Provide the (X, Y) coordinate of the cell's center where the given text is located.  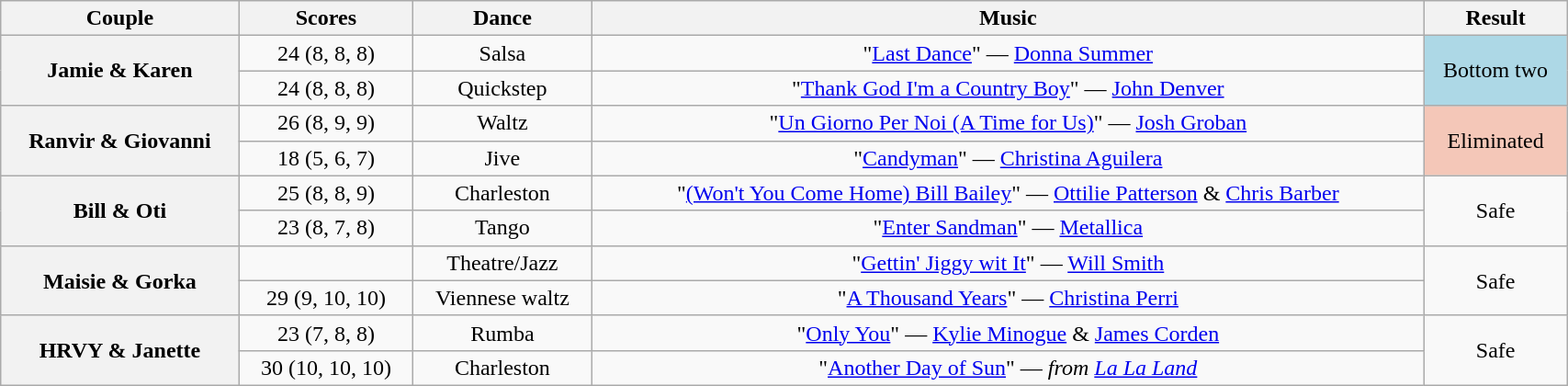
Music (1009, 18)
Jive (502, 158)
Maisie & Gorka (119, 280)
"Un Giorno Per Noi (A Time for Us)" — Josh Groban (1009, 123)
"A Thousand Years" — Christina Perri (1009, 298)
29 (9, 10, 10) (326, 298)
Dance (502, 18)
Couple (119, 18)
Scores (326, 18)
Ranvir & Giovanni (119, 141)
Tango (502, 228)
23 (7, 8, 8) (326, 333)
Rumba (502, 333)
23 (8, 7, 8) (326, 228)
"Enter Sandman" — Metallica (1009, 228)
Quickstep (502, 88)
"Another Day of Sun" — from La La Land (1009, 368)
18 (5, 6, 7) (326, 158)
Waltz (502, 123)
Result (1495, 18)
26 (8, 9, 9) (326, 123)
HRVY & Janette (119, 350)
"Only You" — Kylie Minogue & James Corden (1009, 333)
30 (10, 10, 10) (326, 368)
Viennese waltz (502, 298)
Bottom two (1495, 71)
Theatre/Jazz (502, 263)
25 (8, 8, 9) (326, 193)
"Thank God I'm a Country Boy" — John Denver (1009, 88)
Eliminated (1495, 141)
"Gettin' Jiggy wit It" — Will Smith (1009, 263)
"(Won't You Come Home) Bill Bailey" — Ottilie Patterson & Chris Barber (1009, 193)
Jamie & Karen (119, 71)
"Candyman" — Christina Aguilera (1009, 158)
"Last Dance" — Donna Summer (1009, 53)
Bill & Oti (119, 210)
Salsa (502, 53)
